Identify which cell holds the provided text, then report its (X, Y) central coordinate. 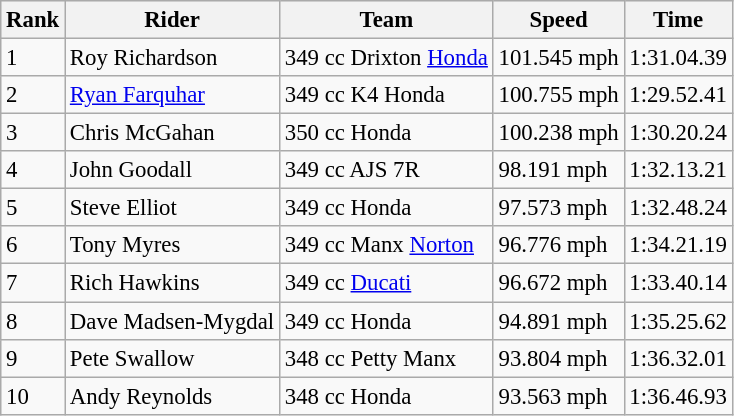
Ryan Farquhar (172, 95)
1:35.25.62 (678, 321)
Roy Richardson (172, 58)
8 (33, 321)
349 cc Manx Norton (386, 245)
Speed (558, 20)
1:31.04.39 (678, 58)
100.238 mph (558, 133)
1 (33, 58)
Andy Reynolds (172, 396)
100.755 mph (558, 95)
1:34.21.19 (678, 245)
9 (33, 358)
4 (33, 170)
96.672 mph (558, 283)
350 cc Honda (386, 133)
348 cc Petty Manx (386, 358)
349 cc AJS 7R (386, 170)
5 (33, 208)
Dave Madsen-Mygdal (172, 321)
349 cc K4 Honda (386, 95)
349 cc Drixton Honda (386, 58)
3 (33, 133)
Time (678, 20)
10 (33, 396)
Team (386, 20)
Rich Hawkins (172, 283)
Rider (172, 20)
Tony Myres (172, 245)
7 (33, 283)
96.776 mph (558, 245)
101.545 mph (558, 58)
1:32.48.24 (678, 208)
348 cc Honda (386, 396)
John Goodall (172, 170)
2 (33, 95)
349 cc Ducati (386, 283)
Rank (33, 20)
1:36.46.93 (678, 396)
93.804 mph (558, 358)
1:36.32.01 (678, 358)
Steve Elliot (172, 208)
98.191 mph (558, 170)
1:29.52.41 (678, 95)
94.891 mph (558, 321)
93.563 mph (558, 396)
Chris McGahan (172, 133)
Pete Swallow (172, 358)
1:32.13.21 (678, 170)
6 (33, 245)
1:33.40.14 (678, 283)
1:30.20.24 (678, 133)
97.573 mph (558, 208)
